Identify which cell holds the provided text, then report its (X, Y) central coordinate. 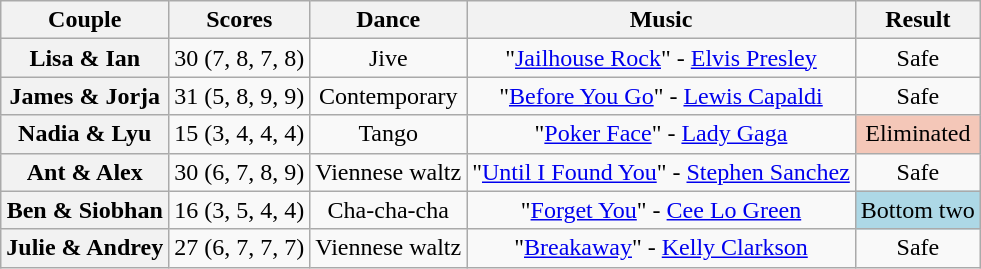
Scores (240, 20)
16 (3, 5, 4, 4) (240, 210)
"Breakaway" - Kelly Clarkson (662, 248)
Ant & Alex (85, 172)
Julie & Andrey (85, 248)
Cha-cha-cha (388, 210)
27 (6, 7, 7, 7) (240, 248)
Bottom two (918, 210)
"Until I Found You" - Stephen Sanchez (662, 172)
Dance (388, 20)
"Poker Face" - Lady Gaga (662, 134)
31 (5, 8, 9, 9) (240, 96)
Result (918, 20)
15 (3, 4, 4, 4) (240, 134)
30 (7, 8, 7, 8) (240, 58)
"Before You Go" - Lewis Capaldi (662, 96)
Lisa & Ian (85, 58)
Ben & Siobhan (85, 210)
Music (662, 20)
"Jailhouse Rock" - Elvis Presley (662, 58)
Couple (85, 20)
James & Jorja (85, 96)
"Forget You" - Cee Lo Green (662, 210)
Eliminated (918, 134)
Tango (388, 134)
Jive (388, 58)
30 (6, 7, 8, 9) (240, 172)
Contemporary (388, 96)
Nadia & Lyu (85, 134)
